Return the [x, y] coordinate for the center point of the cell that contains the specified text.  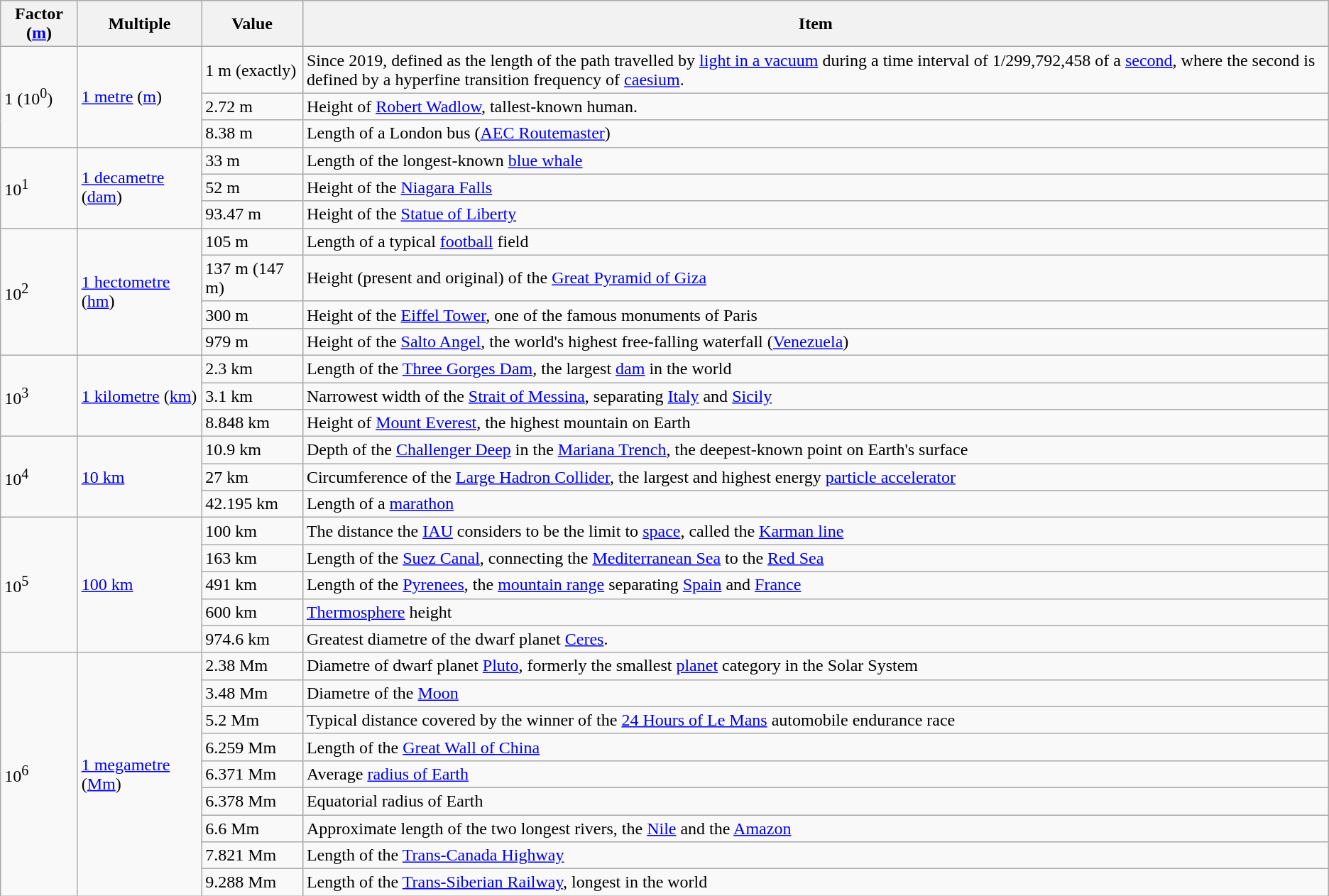
Multiple [139, 24]
Length of a marathon [815, 504]
Depth of the Challenger Deep in the Mariana Trench, the deepest-known point on Earth's surface [815, 450]
Length of the Suez Canal, connecting the Mediterranean Sea to the Red Sea [815, 558]
106 [39, 774]
3.48 Mm [253, 693]
Item [815, 24]
600 km [253, 612]
Length of the Great Wall of China [815, 747]
Diametre of dwarf planet Pluto, formerly the smallest planet category in the Solar System [815, 666]
Narrowest width of the Strait of Messina, separating Italy and Sicily [815, 395]
Circumference of the Large Hadron Collider, the largest and highest energy particle accelerator [815, 477]
1 hectometre (hm) [139, 291]
Length of the Trans-Canada Highway [815, 856]
9.288 Mm [253, 883]
163 km [253, 558]
3.1 km [253, 395]
42.195 km [253, 504]
2.3 km [253, 368]
7.821 Mm [253, 856]
6.378 Mm [253, 801]
103 [39, 395]
1 decametre (dam) [139, 187]
137 m (147 m) [253, 278]
Length of a London bus (AEC Routemaster) [815, 133]
Length of a typical football field [815, 241]
5.2 Mm [253, 720]
33 m [253, 160]
52 m [253, 187]
104 [39, 477]
491 km [253, 585]
93.47 m [253, 214]
101 [39, 187]
1 (100) [39, 97]
Typical distance covered by the winner of the 24 Hours of Le Mans automobile endurance race [815, 720]
27 km [253, 477]
Average radius of Earth [815, 774]
Diametre of the Moon [815, 693]
Height of the Salto Angel, the world's highest free-falling waterfall (Venezuela) [815, 342]
Value [253, 24]
1 megametre (Mm) [139, 774]
102 [39, 291]
Height of the Statue of Liberty [815, 214]
Length of the longest-known blue whale [815, 160]
6.6 Mm [253, 829]
Thermosphere height [815, 612]
1 m (exactly) [253, 70]
10 km [139, 477]
2.72 m [253, 106]
Height of the Eiffel Tower, one of the famous monuments of Paris [815, 315]
974.6 km [253, 639]
8.848 km [253, 423]
Factor (m) [39, 24]
10.9 km [253, 450]
Height of the Niagara Falls [815, 187]
105 m [253, 241]
Length of the Pyrenees, the mountain range separating Spain and France [815, 585]
6.259 Mm [253, 747]
Approximate length of the two longest rivers, the Nile and the Amazon [815, 829]
Height of Robert Wadlow, tallest-known human. [815, 106]
300 m [253, 315]
Length of the Three Gorges Dam, the largest dam in the world [815, 368]
979 m [253, 342]
6.371 Mm [253, 774]
Length of the Trans-Siberian Railway, longest in the world [815, 883]
Greatest diametre of the dwarf planet Ceres. [815, 639]
1 kilometre (km) [139, 395]
The distance the IAU considers to be the limit to space, called the Karman line [815, 531]
Equatorial radius of Earth [815, 801]
2.38 Mm [253, 666]
105 [39, 585]
Height of Mount Everest, the highest mountain on Earth [815, 423]
Height (present and original) of the Great Pyramid of Giza [815, 278]
1 metre (m) [139, 97]
8.38 m [253, 133]
